Provide the [X, Y] coordinate of the cell's center where the given text is located.  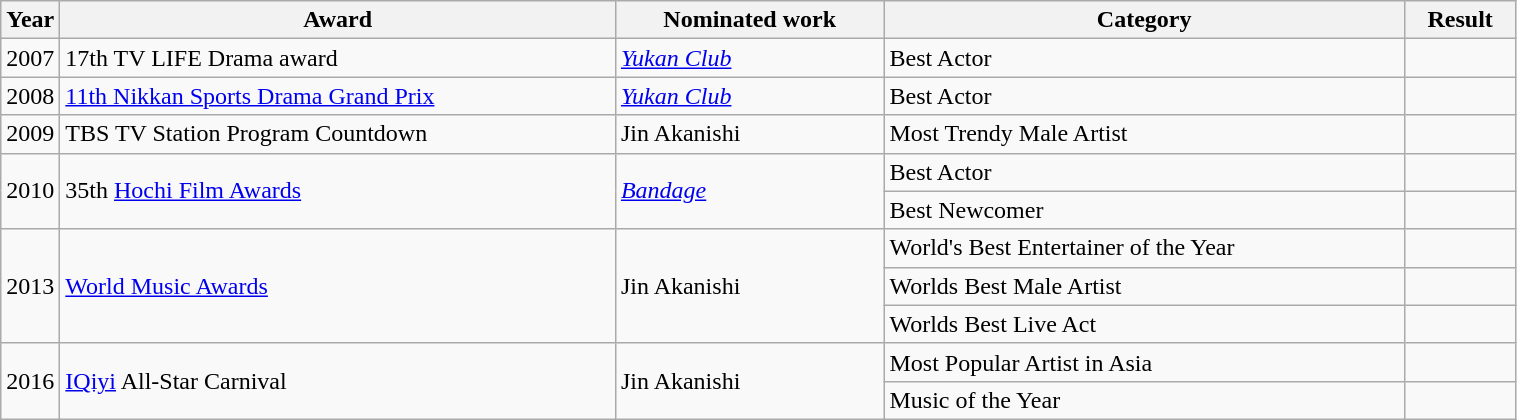
Bandage [750, 191]
35th Hochi Film Awards [338, 191]
2007 [30, 58]
World's Best Entertainer of the Year [1144, 248]
2010 [30, 191]
Year [30, 20]
Music of the Year [1144, 400]
Most Popular Artist in Asia [1144, 362]
11th Nikkan Sports Drama Grand Prix [338, 96]
Best Newcomer [1144, 210]
2013 [30, 286]
TBS TV Station Program Countdown [338, 134]
IQiyi All-Star Carnival [338, 381]
Category [1144, 20]
2008 [30, 96]
Award [338, 20]
Most Trendy Male Artist [1144, 134]
Nominated work [750, 20]
17th TV LIFE Drama award [338, 58]
2016 [30, 381]
2009 [30, 134]
Worlds Best Male Artist [1144, 286]
Result [1460, 20]
World Music Awards [338, 286]
Worlds Best Live Act [1144, 324]
